Identify which cell holds the provided text, then report its (x, y) central coordinate. 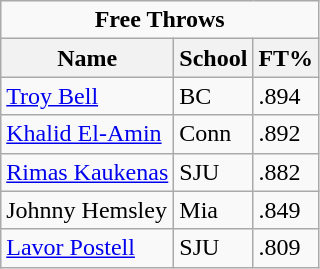
Troy Bell (88, 96)
Conn (214, 134)
Name (88, 58)
.894 (286, 96)
Johnny Hemsley (88, 210)
School (214, 58)
Lavor Postell (88, 248)
.882 (286, 172)
.849 (286, 210)
Khalid El-Amin (88, 134)
.809 (286, 248)
FT% (286, 58)
.892 (286, 134)
BC (214, 96)
Mia (214, 210)
Free Throws (160, 20)
Rimas Kaukenas (88, 172)
